Locate the cell with the specified text and output its (x, y) center coordinate. 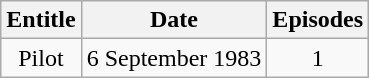
Pilot (41, 58)
Date (174, 20)
Entitle (41, 20)
1 (318, 58)
Episodes (318, 20)
6 September 1983 (174, 58)
